Pinpoint the cell where the given text exists, returning its [x, y] midpoint coordinate. 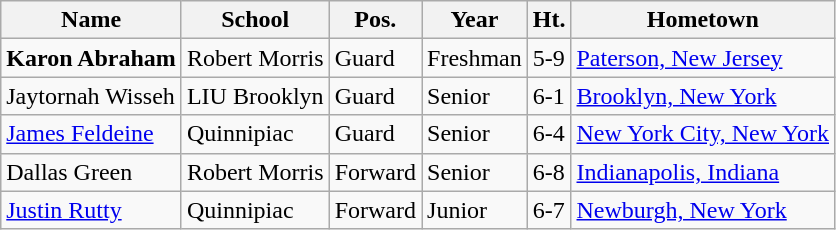
James Feldeine [92, 134]
Paterson, New Jersey [703, 58]
School [255, 20]
Name [92, 20]
Junior [475, 210]
Freshman [475, 58]
New York City, New York [703, 134]
Dallas Green [92, 172]
Ht. [549, 20]
Brooklyn, New York [703, 96]
6-7 [549, 210]
Pos. [375, 20]
Year [475, 20]
Justin Rutty [92, 210]
Indianapolis, Indiana [703, 172]
Hometown [703, 20]
Newburgh, New York [703, 210]
6-1 [549, 96]
Jaytornah Wisseh [92, 96]
6-4 [549, 134]
6-8 [549, 172]
5-9 [549, 58]
LIU Brooklyn [255, 96]
Karon Abraham [92, 58]
